For the text-containing cell, return its midpoint in [X, Y] coordinate format. 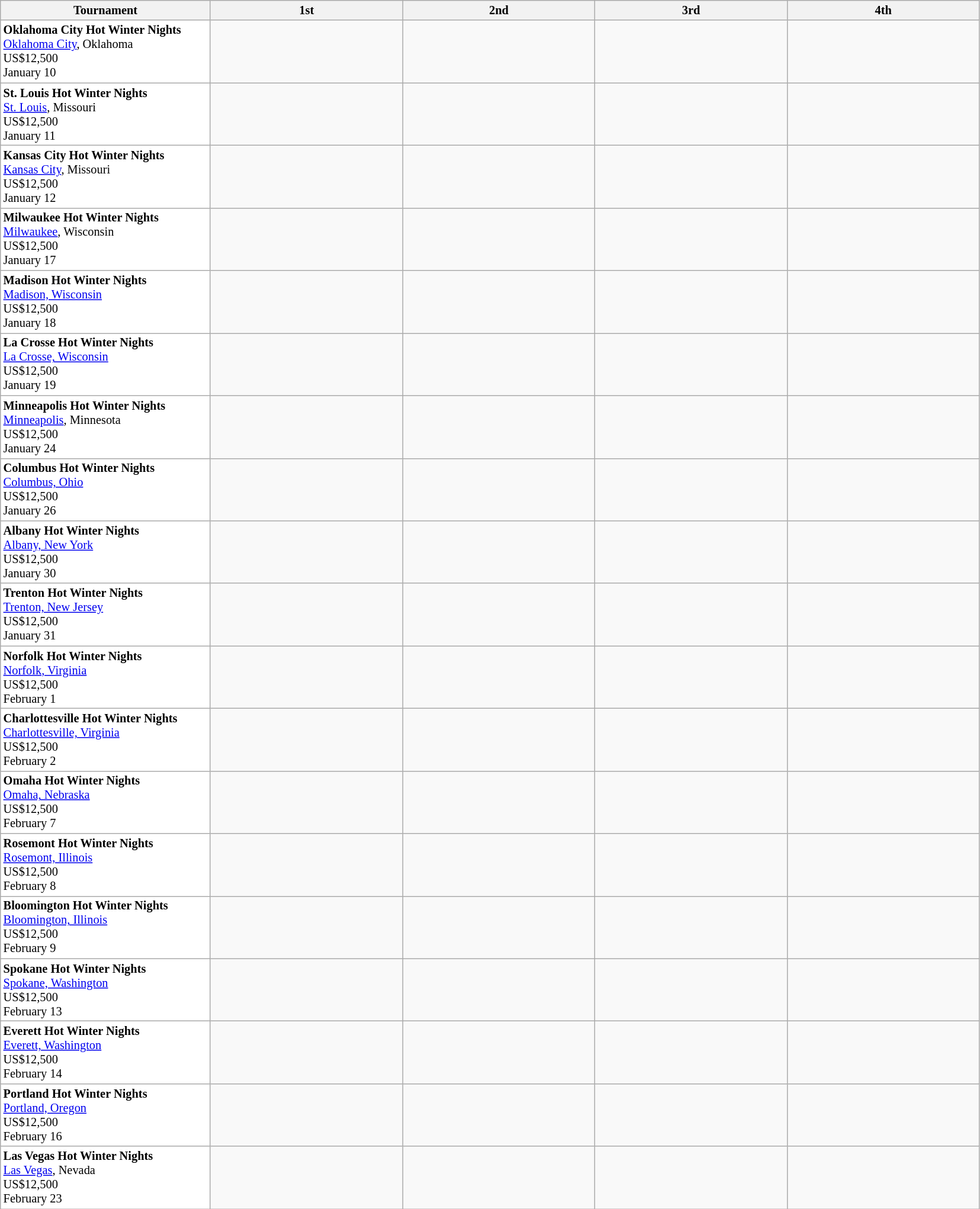
Omaha Hot Winter NightsOmaha, NebraskaUS$12,500February 7 [105, 802]
Bloomington Hot Winter NightsBloomington, IllinoisUS$12,500February 9 [105, 927]
Charlottesville Hot Winter NightsCharlottesville, VirginiaUS$12,500February 2 [105, 739]
Albany Hot Winter NightsAlbany, New YorkUS$12,500January 30 [105, 552]
2nd [499, 10]
4th [883, 10]
Spokane Hot Winter NightsSpokane, WashingtonUS$12,500February 13 [105, 990]
Oklahoma City Hot Winter NightsOklahoma City, OklahomaUS$12,500January 10 [105, 52]
St. Louis Hot Winter NightsSt. Louis, MissouriUS$12,500January 11 [105, 114]
Trenton Hot Winter NightsTrenton, New JerseyUS$12,500January 31 [105, 615]
Rosemont Hot Winter NightsRosemont, IllinoisUS$12,500February 8 [105, 865]
Tournament [105, 10]
Everett Hot Winter NightsEverett, WashingtonUS$12,500February 14 [105, 1052]
Minneapolis Hot Winter NightsMinneapolis, MinnesotaUS$12,500January 24 [105, 427]
Portland Hot Winter NightsPortland, OregonUS$12,500February 16 [105, 1115]
Madison Hot Winter NightsMadison, WisconsinUS$12,500January 18 [105, 302]
La Crosse Hot Winter NightsLa Crosse, WisconsinUS$12,500January 19 [105, 364]
1st [307, 10]
3rd [692, 10]
Las Vegas Hot Winter NightsLas Vegas, NevadaUS$12,500February 23 [105, 1178]
Norfolk Hot Winter NightsNorfolk, VirginiaUS$12,500February 1 [105, 677]
Columbus Hot Winter NightsColumbus, OhioUS$12,500January 26 [105, 490]
Milwaukee Hot Winter NightsMilwaukee, WisconsinUS$12,500January 17 [105, 239]
Kansas City Hot Winter NightsKansas City, MissouriUS$12,500January 12 [105, 176]
